Return [x, y] of the center of cell containing provided text 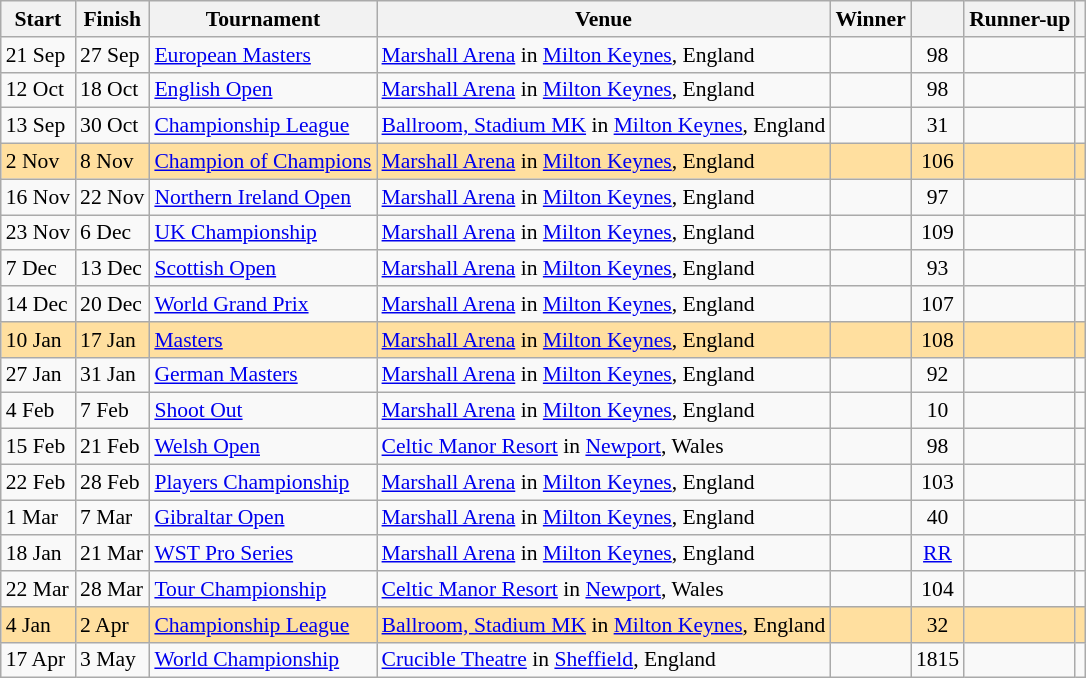
English Open [262, 90]
10 Jan [38, 340]
93 [938, 269]
3 May [112, 660]
14 Dec [38, 304]
23 Nov [38, 233]
Crucible Theatre in Sheffield, England [604, 660]
104 [938, 589]
16 Nov [38, 197]
10 [938, 411]
107 [938, 304]
Tour Championship [262, 589]
1 Mar [38, 518]
Winner [870, 19]
17 Apr [38, 660]
WST Pro Series [262, 554]
German Masters [262, 375]
27 Jan [38, 375]
Start [38, 19]
2 Apr [112, 625]
13 Sep [38, 126]
Scottish Open [262, 269]
21 Feb [112, 447]
108 [938, 340]
109 [938, 233]
103 [938, 482]
31 [938, 126]
Northern Ireland Open [262, 197]
Gibraltar Open [262, 518]
97 [938, 197]
Runner-up [1020, 19]
27 Sep [112, 55]
UK Championship [262, 233]
6 Dec [112, 233]
7 Feb [112, 411]
30 Oct [112, 126]
7 Mar [112, 518]
28 Mar [112, 589]
21 Mar [112, 554]
World Championship [262, 660]
Finish [112, 19]
18 Jan [38, 554]
1815 [938, 660]
106 [938, 162]
Players Championship [262, 482]
28 Feb [112, 482]
32 [938, 625]
21 Sep [38, 55]
2 Nov [38, 162]
92 [938, 375]
31 Jan [112, 375]
18 Oct [112, 90]
European Masters [262, 55]
Champion of Champions [262, 162]
4 Jan [38, 625]
Venue [604, 19]
20 Dec [112, 304]
22 Mar [38, 589]
Shoot Out [262, 411]
7 Dec [38, 269]
4 Feb [38, 411]
World Grand Prix [262, 304]
13 Dec [112, 269]
Masters [262, 340]
17 Jan [112, 340]
15 Feb [38, 447]
22 Feb [38, 482]
Welsh Open [262, 447]
12 Oct [38, 90]
22 Nov [112, 197]
RR [938, 554]
40 [938, 518]
Tournament [262, 19]
8 Nov [112, 162]
